Capture the cell that displays the provided text and extract its (X, Y) central coordinate. 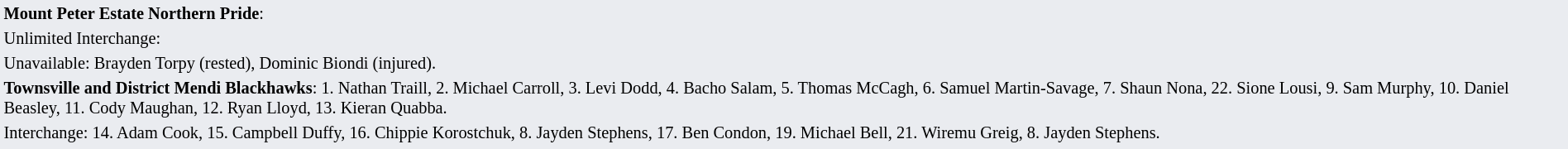
Unlimited Interchange: (784, 38)
Unavailable: Brayden Torpy (rested), Dominic Biondi (injured). (784, 63)
Mount Peter Estate Northern Pride: (784, 13)
